Search for the cell housing the specified text and yield its (x, y) center coordinate. 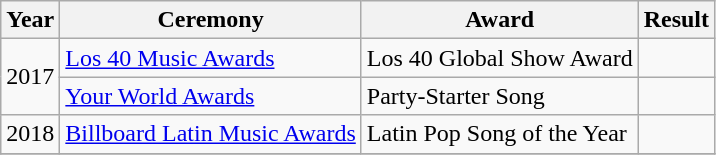
Party-Starter Song (500, 96)
Award (500, 20)
Billboard Latin Music Awards (211, 134)
Your World Awards (211, 96)
Latin Pop Song of the Year (500, 134)
Los 40 Music Awards (211, 58)
Result (676, 20)
2017 (30, 77)
2018 (30, 134)
Year (30, 20)
Ceremony (211, 20)
Los 40 Global Show Award (500, 58)
